Output the [x, y] coordinate of the center of the cell containing the given text.  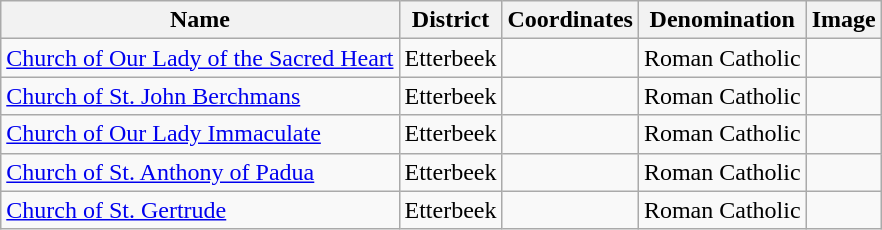
Denomination [722, 20]
Name [200, 20]
Image [844, 20]
Church of St. John Berchmans [200, 96]
Coordinates [570, 20]
Church of Our Lady of the Sacred Heart [200, 58]
District [450, 20]
Church of St. Anthony of Padua [200, 172]
Church of Our Lady Immaculate [200, 134]
Church of St. Gertrude [200, 210]
